Identify which cell holds the provided text, then report its (X, Y) central coordinate. 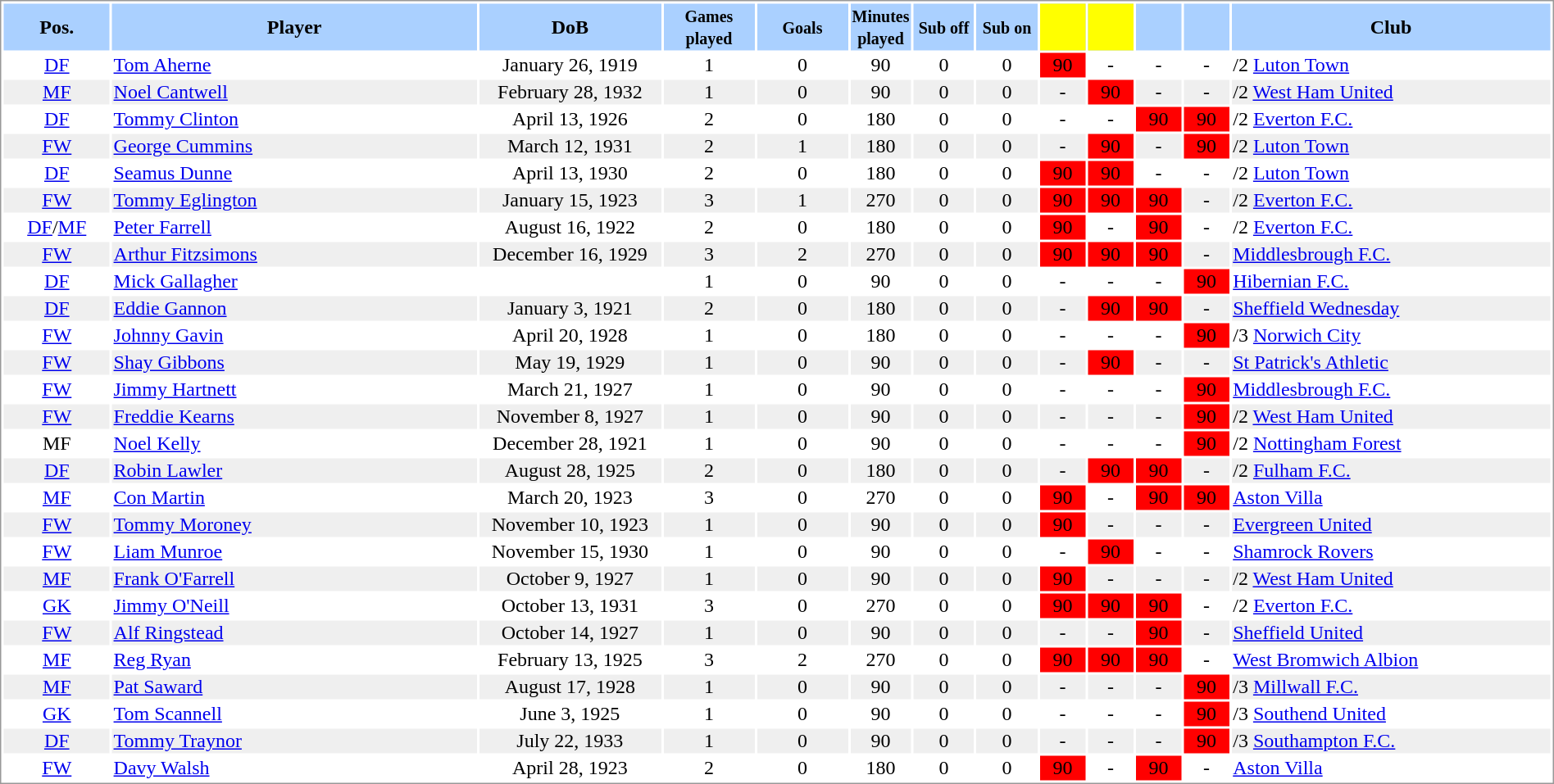
Sheffield United (1392, 633)
Gamesplayed (708, 26)
Peter Farrell (294, 227)
Freddie Kearns (294, 417)
Club (1392, 26)
March 12, 1931 (570, 147)
April 13, 1930 (570, 173)
/2 Nottingham Forest (1392, 443)
April 28, 1923 (570, 768)
April 20, 1928 (570, 335)
Sheffield Wednesday (1392, 309)
Eddie Gannon (294, 309)
Davy Walsh (294, 768)
August 17, 1928 (570, 687)
May 19, 1929 (570, 363)
January 26, 1919 (570, 65)
Liam Munroe (294, 551)
Noel Cantwell (294, 93)
Hibernian F.C. (1392, 281)
/3 Millwall F.C. (1392, 687)
Shay Gibbons (294, 363)
March 20, 1923 (570, 497)
Pat Saward (294, 687)
/3 Southampton F.C. (1392, 741)
Tommy Eglington (294, 201)
West Bromwich Albion (1392, 659)
August 16, 1922 (570, 227)
Evergreen United (1392, 525)
Johnny Gavin (294, 335)
Minutesplayed (881, 26)
November 10, 1923 (570, 525)
Noel Kelly (294, 443)
Tommy Traynor (294, 741)
/2 Fulham F.C. (1392, 471)
Reg Ryan (294, 659)
Frank O'Farrell (294, 579)
/3 Southend United (1392, 714)
Tommy Clinton (294, 119)
February 28, 1932 (570, 93)
April 13, 1926 (570, 119)
December 28, 1921 (570, 443)
Tom Aherne (294, 65)
October 9, 1927 (570, 579)
Seamus Dunne (294, 173)
July 22, 1933 (570, 741)
Tom Scannell (294, 714)
Sub off (944, 26)
Arthur Fitzsimons (294, 255)
Alf Ringstead (294, 633)
St Patrick's Athletic (1392, 363)
January 15, 1923 (570, 201)
Goals (802, 26)
January 3, 1921 (570, 309)
Mick Gallagher (294, 281)
June 3, 1925 (570, 714)
February 13, 1925 (570, 659)
George Cummins (294, 147)
November 15, 1930 (570, 551)
Pos. (57, 26)
Shamrock Rovers (1392, 551)
October 13, 1931 (570, 605)
December 16, 1929 (570, 255)
DoB (570, 26)
Player (294, 26)
Con Martin (294, 497)
Tommy Moroney (294, 525)
March 21, 1927 (570, 389)
November 8, 1927 (570, 417)
DF/MF (57, 227)
Jimmy Hartnett (294, 389)
October 14, 1927 (570, 633)
Robin Lawler (294, 471)
August 28, 1925 (570, 471)
/3 Norwich City (1392, 335)
Sub on (1007, 26)
Jimmy O'Neill (294, 605)
